Search for the cell housing the specified text and yield its (x, y) center coordinate. 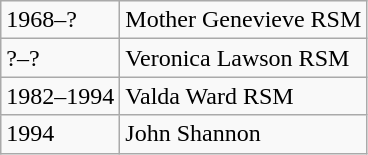
?–? (60, 58)
Veronica Lawson RSM (244, 58)
Mother Genevieve RSM (244, 20)
1982–1994 (60, 96)
John Shannon (244, 134)
1968–? (60, 20)
Valda Ward RSM (244, 96)
1994 (60, 134)
